Detect which cell encompasses the target text, then output its (X, Y) center coordinate. 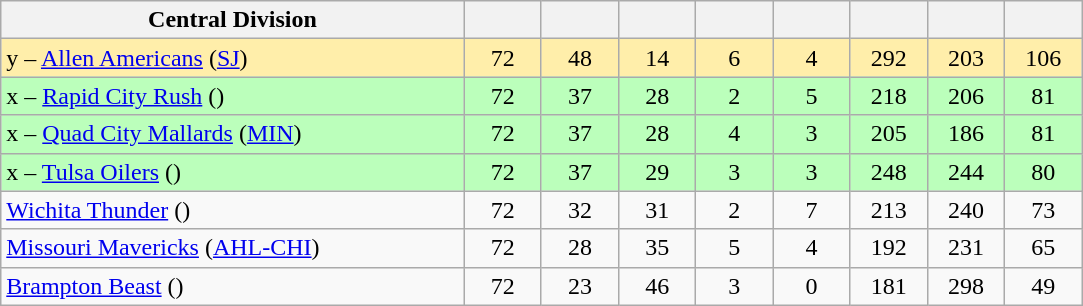
14 (658, 58)
32 (580, 210)
240 (966, 210)
x – Rapid City Rush () (232, 96)
73 (1044, 210)
244 (966, 172)
6 (734, 58)
218 (888, 96)
292 (888, 58)
65 (1044, 248)
Missouri Mavericks (AHL-CHI) (232, 248)
Brampton Beast () (232, 286)
80 (1044, 172)
213 (888, 210)
0 (812, 286)
231 (966, 248)
181 (888, 286)
23 (580, 286)
31 (658, 210)
192 (888, 248)
106 (1044, 58)
y – Allen Americans (SJ) (232, 58)
49 (1044, 286)
248 (888, 172)
Central Division (232, 20)
35 (658, 248)
298 (966, 286)
Wichita Thunder () (232, 210)
x – Quad City Mallards (MIN) (232, 134)
186 (966, 134)
203 (966, 58)
x – Tulsa Oilers () (232, 172)
206 (966, 96)
205 (888, 134)
46 (658, 286)
29 (658, 172)
48 (580, 58)
7 (812, 210)
